Identify which cell holds the provided text, then report its [X, Y] central coordinate. 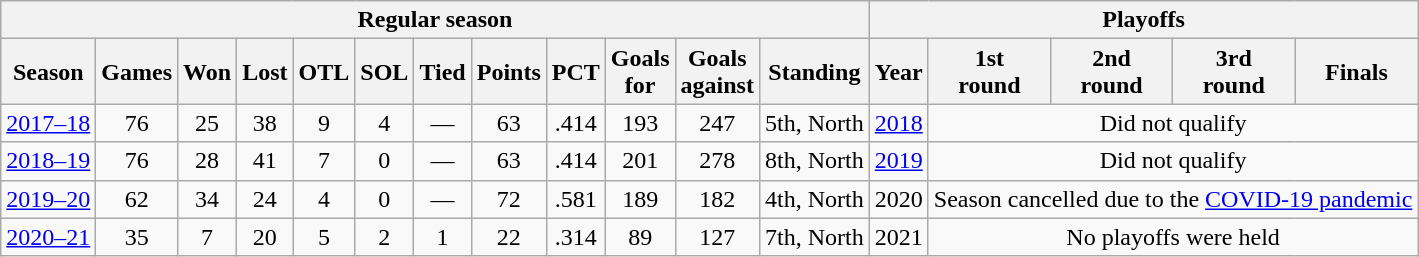
SOL [384, 72]
7th, North [814, 237]
Lost [265, 72]
127 [717, 237]
62 [137, 199]
5 [324, 237]
2021 [898, 237]
24 [265, 199]
72 [508, 199]
22 [508, 237]
247 [717, 123]
182 [717, 199]
2020 [898, 199]
No playoffs were held [1173, 237]
.314 [576, 237]
Tied [442, 72]
278 [717, 161]
2018 [898, 123]
2 [384, 237]
193 [640, 123]
2ndround [1111, 72]
.581 [576, 199]
Games [137, 72]
OTL [324, 72]
PCT [576, 72]
25 [208, 123]
20 [265, 237]
189 [640, 199]
8th, North [814, 161]
28 [208, 161]
2019 [898, 161]
Finals [1356, 72]
9 [324, 123]
Goalsfor [640, 72]
1stround [989, 72]
34 [208, 199]
201 [640, 161]
Standing [814, 72]
2017–18 [48, 123]
41 [265, 161]
2020–21 [48, 237]
Regular season [435, 20]
89 [640, 237]
3rdround [1234, 72]
Playoffs [1144, 20]
Goalsagainst [717, 72]
Season [48, 72]
38 [265, 123]
5th, North [814, 123]
2019–20 [48, 199]
Season cancelled due to the COVID-19 pandemic [1173, 199]
35 [137, 237]
Points [508, 72]
Won [208, 72]
2018–19 [48, 161]
Year [898, 72]
4th, North [814, 199]
1 [442, 237]
